Determine the [x, y] coordinate at the center of the cell enclosing the given text.  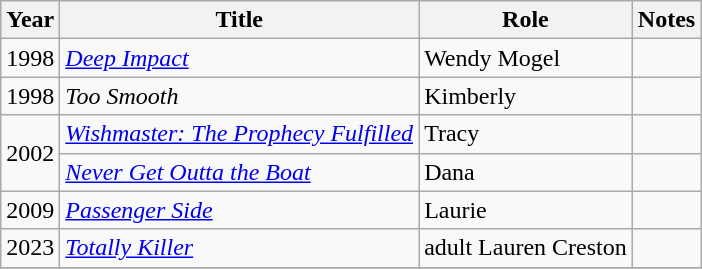
2002 [30, 153]
Wishmaster: The Prophecy Fulfilled [240, 134]
Never Get Outta the Boat [240, 172]
Year [30, 20]
Passenger Side [240, 210]
Laurie [526, 210]
Too Smooth [240, 96]
2023 [30, 248]
Tracy [526, 134]
Wendy Mogel [526, 58]
Role [526, 20]
Kimberly [526, 96]
2009 [30, 210]
adult Lauren Creston [526, 248]
Title [240, 20]
Deep Impact [240, 58]
Totally Killer [240, 248]
Dana [526, 172]
Notes [666, 20]
